Search for the cell housing the specified text and yield its (x, y) center coordinate. 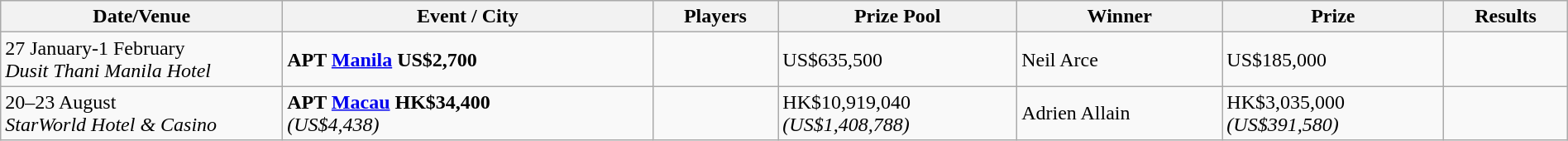
27 January-1 FebruaryDusit Thani Manila Hotel (142, 60)
20–23 AugustStarWorld Hotel & Casino (142, 113)
Neil Arce (1120, 60)
HK$3,035,000(US$391,580) (1333, 113)
Event / City (468, 17)
Prize (1333, 17)
HK$10,919,040(US$1,408,788) (898, 113)
APT Manila US$2,700 (468, 60)
APT Macau HK$34,400(US$4,438) (468, 113)
Results (1505, 17)
US$185,000 (1333, 60)
Prize Pool (898, 17)
US$635,500 (898, 60)
Date/Venue (142, 17)
Players (715, 17)
Adrien Allain (1120, 113)
Winner (1120, 17)
